Find where the given text appears and provide that cell's center as (X, Y) coordinate. 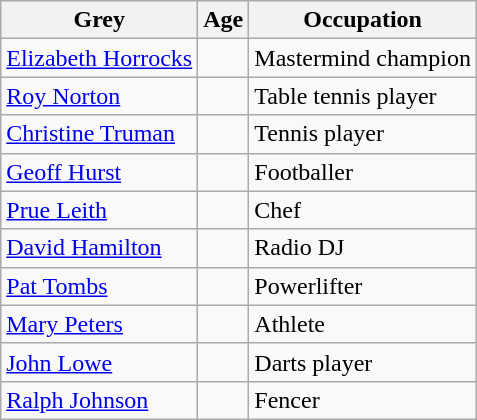
Occupation (363, 20)
Fencer (363, 400)
Mary Peters (100, 324)
Roy Norton (100, 96)
Age (224, 20)
Table tennis player (363, 96)
Athlete (363, 324)
Mastermind champion (363, 58)
Geoff Hurst (100, 172)
Darts player (363, 362)
Prue Leith (100, 210)
Pat Tombs (100, 286)
Ralph Johnson (100, 400)
Chef (363, 210)
Footballer (363, 172)
Radio DJ (363, 248)
Christine Truman (100, 134)
Elizabeth Horrocks (100, 58)
Powerlifter (363, 286)
David Hamilton (100, 248)
Tennis player (363, 134)
Grey (100, 20)
John Lowe (100, 362)
